Pinpoint the cell where the given text exists, returning its (x, y) midpoint coordinate. 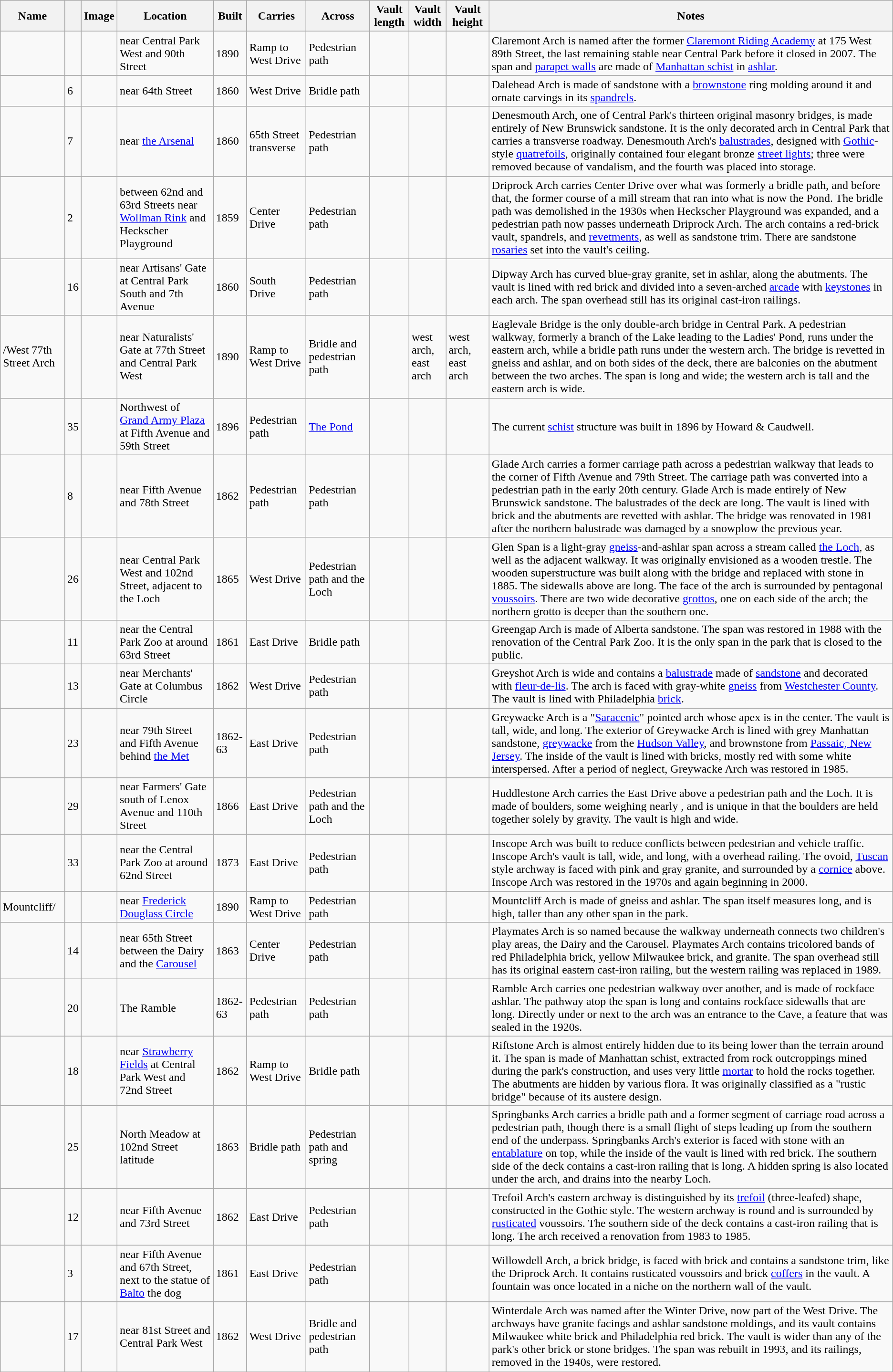
Vault width (427, 16)
near 65th Street between the Dairy and the Carousel (165, 951)
Vault height (467, 16)
29 (73, 806)
Mountcliff/ (32, 907)
near the Central Park Zoo at around 62nd Street (165, 863)
Image (99, 16)
13 (73, 686)
7 (73, 141)
Pedestrian path and spring (338, 1147)
near Naturalists' Gate at 77th Street and Central Park West (165, 357)
near Artisans' Gate at Central Park South and 7th Avenue (165, 287)
The current schist structure was built in 1896 by Howard & Caudwell. (691, 427)
near Strawberry Fields at Central Park West and 72nd Street (165, 1071)
near Central Park West and 102nd Street, adjacent to the Loch (165, 578)
near Farmers' Gate south of Lenox Avenue and 110th Street (165, 806)
26 (73, 578)
3 (73, 1273)
near Fifth Avenue and 67th Street, next to the statue of Balto the dog (165, 1273)
near 81st Street and Central Park West (165, 1337)
between 62nd and 63rd Streets near Wollman Rink and Heckscher Playground (165, 218)
Dalehead Arch is made of sandstone with a brownstone ring molding around it and ornate carvings in its spandrels. (691, 91)
12 (73, 1217)
The Ramble (165, 1008)
near 64th Street (165, 91)
8 (73, 496)
1859 (230, 218)
1896 (230, 427)
65th Street transverse (276, 141)
11 (73, 642)
18 (73, 1071)
The Pond (338, 427)
Mountcliff Arch is made of gneiss and ashlar. The span itself measures long, and is high, taller than any other span in the park. (691, 907)
near Central Park West and 90th Street (165, 53)
near 79th Street and Fifth Avenue behind the Met (165, 743)
25 (73, 1147)
1866 (230, 806)
near Merchants' Gate at Columbus Circle (165, 686)
1873 (230, 863)
Vault length (389, 16)
Location (165, 16)
North Meadow at 102nd Street latitude (165, 1147)
Name (32, 16)
23 (73, 743)
14 (73, 951)
/West 77th Street Arch (32, 357)
35 (73, 427)
near the Arsenal (165, 141)
Notes (691, 16)
near Fifth Avenue and 78th Street (165, 496)
33 (73, 863)
16 (73, 287)
20 (73, 1008)
near Fifth Avenue and 73rd Street (165, 1217)
near the Central Park Zoo at around 63rd Street (165, 642)
2 (73, 218)
Northwest of Grand Army Plaza at Fifth Avenue and 59th Street (165, 427)
Built (230, 16)
17 (73, 1337)
Carries (276, 16)
near Frederick Douglass Circle (165, 907)
Across (338, 16)
1865 (230, 578)
South Drive (276, 287)
6 (73, 91)
